Search for the cell housing the specified text and yield its (x, y) center coordinate. 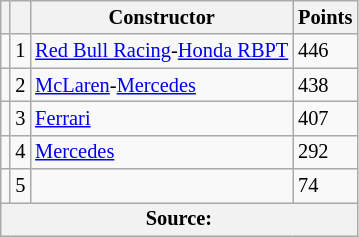
Ferrari (162, 118)
5 (20, 186)
407 (325, 118)
Mercedes (162, 152)
74 (325, 186)
Red Bull Racing-Honda RBPT (162, 51)
Constructor (162, 17)
292 (325, 152)
1 (20, 51)
Source: (179, 219)
4 (20, 152)
Points (325, 17)
McLaren-Mercedes (162, 85)
446 (325, 51)
2 (20, 85)
3 (20, 118)
438 (325, 85)
